Capture the cell that displays the provided text and extract its [x, y] central coordinate. 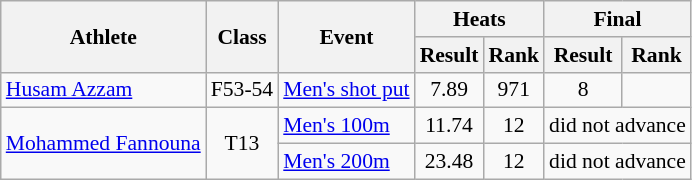
Class [242, 36]
F53-54 [242, 90]
Husam Azzam [104, 90]
Heats [480, 19]
23.48 [450, 162]
Men's 200m [346, 162]
Men's 100m [346, 126]
8 [583, 90]
11.74 [450, 126]
T13 [242, 144]
Athlete [104, 36]
Mohammed Fannouna [104, 144]
Event [346, 36]
Final [618, 19]
971 [514, 90]
Men's shot put [346, 90]
7.89 [450, 90]
